Return (X, Y) of the center of cell containing provided text 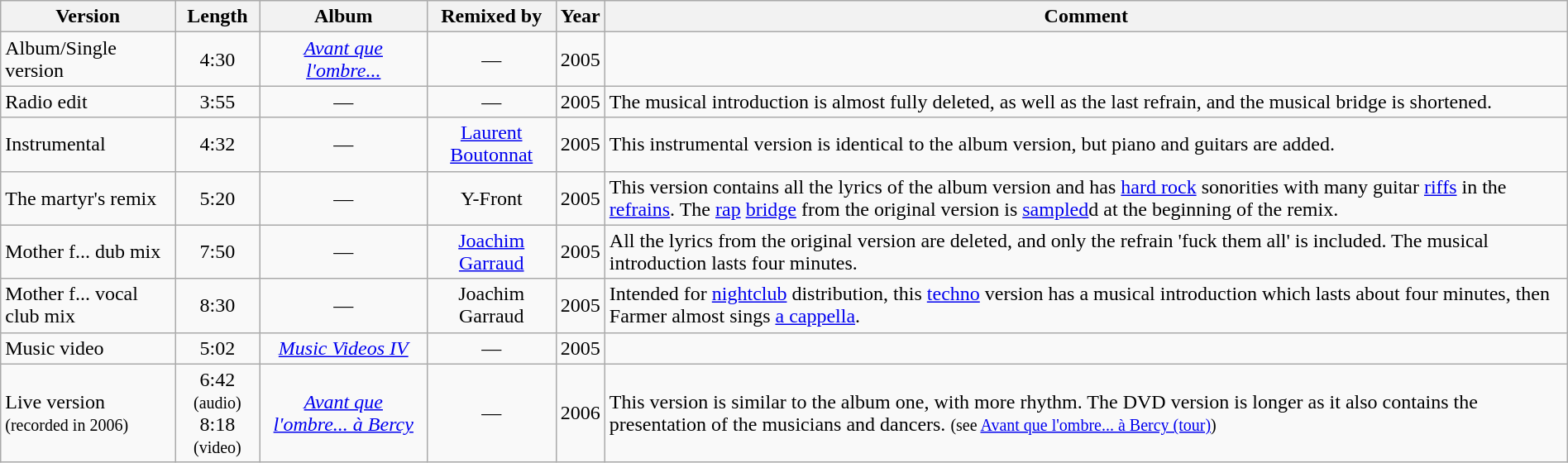
8:30 (218, 306)
This instrumental version is identical to the album version, but piano and guitars are added. (1086, 144)
5:02 (218, 348)
The martyr's remix (88, 198)
Laurent Boutonnat (491, 144)
Live version (recorded in 2006) (88, 413)
2006 (581, 413)
6:42 (audio) 8:18 (video) (218, 413)
4:30 (218, 60)
Music video (88, 348)
Instrumental (88, 144)
Album (343, 17)
Radio edit (88, 102)
Avant que l'ombre... (343, 60)
7:50 (218, 251)
4:32 (218, 144)
The musical introduction is almost fully deleted, as well as the last refrain, and the musical bridge is shortened. (1086, 102)
5:20 (218, 198)
3:55 (218, 102)
Mother f... vocal club mix (88, 306)
Comment (1086, 17)
Year (581, 17)
Version (88, 17)
Album/Single version (88, 60)
Avant que l'ombre... à Bercy (343, 413)
Music Videos IV (343, 348)
Mother f... dub mix (88, 251)
Length (218, 17)
Y-Front (491, 198)
Remixed by (491, 17)
All the lyrics from the original version are deleted, and only the refrain 'fuck them all' is included. The musical introduction lasts four minutes. (1086, 251)
